Output the (X, Y) coordinate of the center of the cell containing the given text.  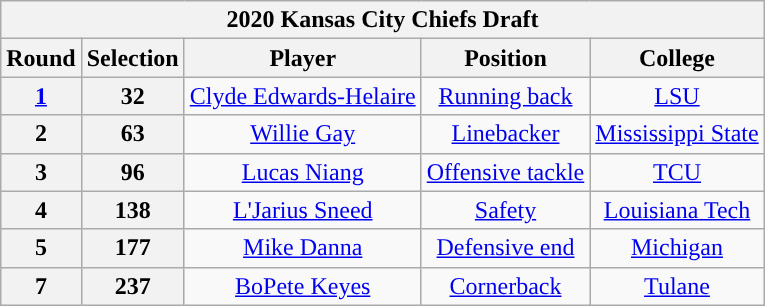
1 (41, 96)
177 (132, 248)
63 (132, 134)
Lucas Niang (302, 172)
Clyde Edwards-Helaire (302, 96)
Michigan (677, 248)
BoPete Keyes (302, 286)
Linebacker (506, 134)
96 (132, 172)
Mississippi State (677, 134)
Mike Danna (302, 248)
TCU (677, 172)
Louisiana Tech (677, 210)
L'Jarius Sneed (302, 210)
3 (41, 172)
237 (132, 286)
Running back (506, 96)
College (677, 58)
Tulane (677, 286)
Cornerback (506, 286)
Defensive end (506, 248)
7 (41, 286)
Selection (132, 58)
LSU (677, 96)
Safety (506, 210)
Offensive tackle (506, 172)
4 (41, 210)
Player (302, 58)
Willie Gay (302, 134)
32 (132, 96)
2 (41, 134)
138 (132, 210)
5 (41, 248)
Position (506, 58)
Round (41, 58)
2020 Kansas City Chiefs Draft (382, 20)
